Search for the cell housing the specified text and yield its (x, y) center coordinate. 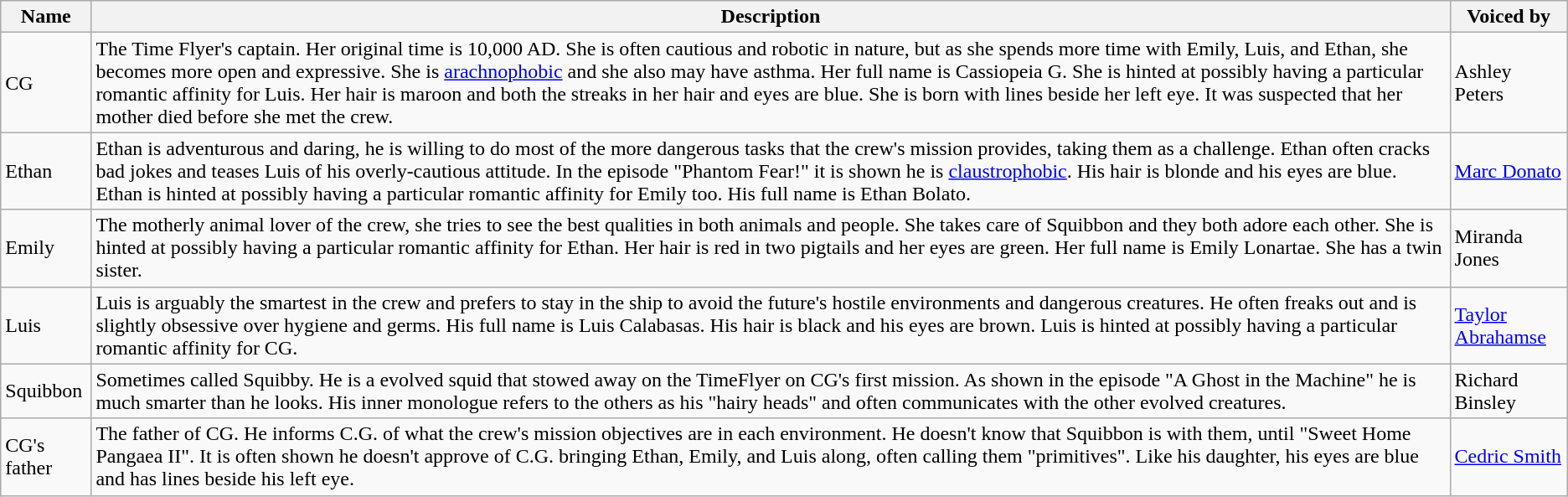
Taylor Abrahamse (1509, 325)
Voiced by (1509, 17)
Cedric Smith (1509, 457)
Description (771, 17)
Name (46, 17)
Miranda Jones (1509, 248)
Ashley Peters (1509, 82)
Squibbon (46, 391)
CG's father (46, 457)
Emily (46, 248)
Marc Donato (1509, 171)
CG (46, 82)
Richard Binsley (1509, 391)
Luis (46, 325)
Ethan (46, 171)
